Search for the cell housing the specified text and yield its (X, Y) center coordinate. 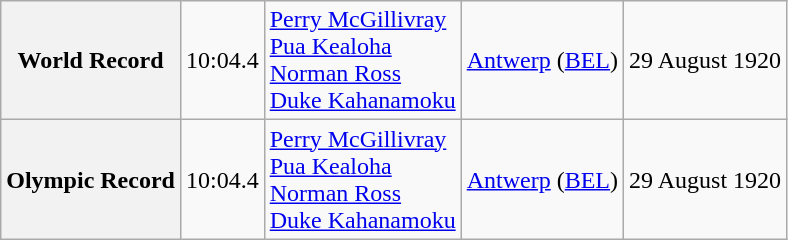
Olympic Record (91, 180)
World Record (91, 60)
